Output the (X, Y) coordinate of the center of the cell containing the given text.  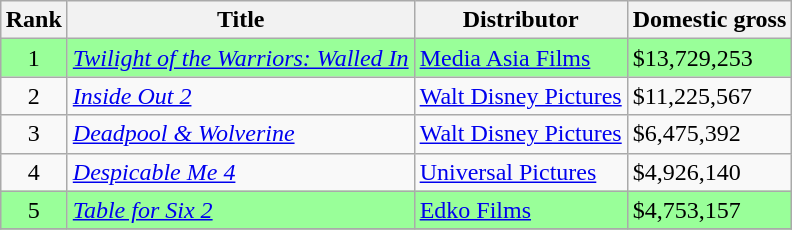
Rank (34, 20)
Title (240, 20)
Distributor (520, 20)
$4,926,140 (710, 172)
$13,729,253 (710, 58)
Despicable Me 4 (240, 172)
1 (34, 58)
$4,753,157 (710, 210)
$11,225,567 (710, 96)
Universal Pictures (520, 172)
3 (34, 134)
Media Asia Films (520, 58)
Table for Six 2 (240, 210)
Twilight of the Warriors: Walled In (240, 58)
$6,475,392 (710, 134)
5 (34, 210)
2 (34, 96)
Domestic gross (710, 20)
Inside Out 2 (240, 96)
Deadpool & Wolverine (240, 134)
Edko Films (520, 210)
4 (34, 172)
